For the text-containing cell, return its midpoint in (X, Y) coordinate format. 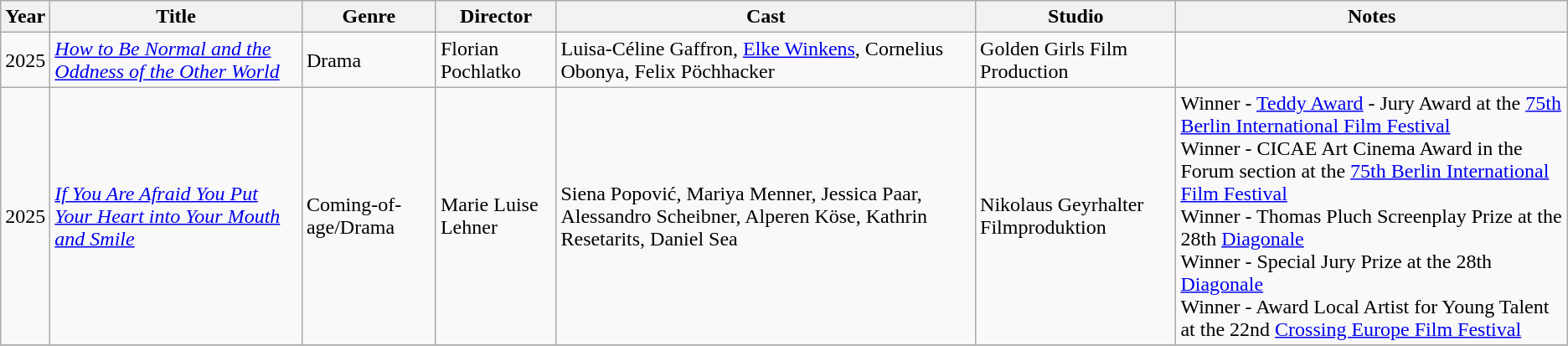
Drama (369, 60)
Genre (369, 17)
Golden Girls Film Production (1075, 60)
Florian Pochlatko (496, 60)
Nikolaus Geyrhalter Filmproduktion (1075, 216)
Coming-of-age/Drama (369, 216)
Notes (1372, 17)
Year (25, 17)
If You Are Afraid You Put Your Heart into Your Mouth and Smile (176, 216)
Luisa-Céline Gaffron, Elke Winkens, Cornelius Obonya, Felix Pöchhacker (766, 60)
Studio (1075, 17)
Siena Popović, Mariya Menner, Jessica Paar, Alessandro Scheibner, Alperen Köse, Kathrin Resetarits, Daniel Sea (766, 216)
How to Be Normal and the Oddness of the Other World (176, 60)
Director (496, 17)
Cast (766, 17)
Marie Luise Lehner (496, 216)
Title (176, 17)
